Return the (x, y) coordinate for the center point of the cell that contains the specified text.  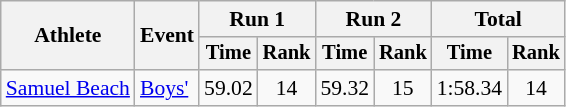
Total (498, 19)
Boys' (167, 88)
59.02 (228, 88)
Athlete (68, 36)
1:58.34 (470, 88)
59.32 (344, 88)
Samuel Beach (68, 88)
Event (167, 36)
Run 1 (257, 19)
Run 2 (373, 19)
15 (403, 88)
